Return [X, Y] of the center of cell containing provided text 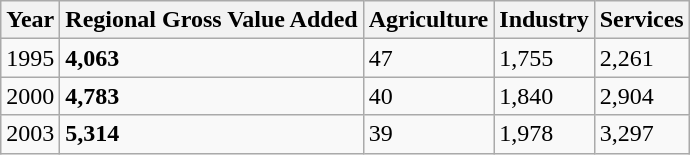
39 [428, 134]
Industry [544, 20]
Year [30, 20]
4,783 [212, 96]
40 [428, 96]
1,840 [544, 96]
47 [428, 58]
Regional Gross Value Added [212, 20]
Services [642, 20]
1995 [30, 58]
2000 [30, 96]
5,314 [212, 134]
1,978 [544, 134]
2003 [30, 134]
4,063 [212, 58]
Agriculture [428, 20]
3,297 [642, 134]
2,904 [642, 96]
1,755 [544, 58]
2,261 [642, 58]
